Capture the cell that displays the provided text and extract its [X, Y] central coordinate. 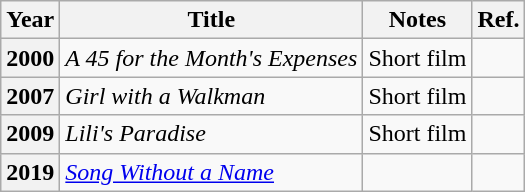
Year [30, 20]
2000 [30, 58]
Ref. [498, 20]
Notes [418, 20]
A 45 for the Month's Expenses [212, 58]
2009 [30, 134]
2007 [30, 96]
Title [212, 20]
Song Without a Name [212, 172]
Lili's Paradise [212, 134]
2019 [30, 172]
Girl with a Walkman [212, 96]
